Output the (x, y) coordinate of the center of the cell containing the given text.  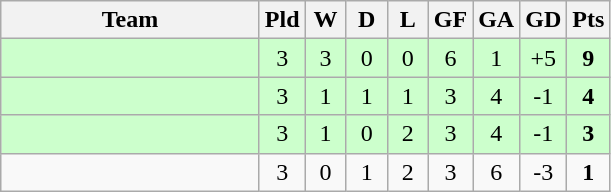
D (366, 20)
GD (544, 20)
GF (450, 20)
GA (496, 20)
W (326, 20)
L (408, 20)
-3 (544, 172)
9 (588, 58)
+5 (544, 58)
Pld (282, 20)
Pts (588, 20)
Team (130, 20)
